Extract the [x, y] coordinate from the center of the cell holding the provided text.  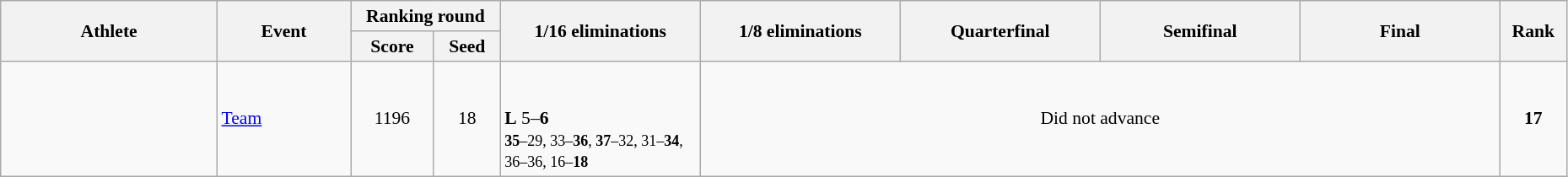
1/8 eliminations [800, 30]
Quarterfinal [1000, 30]
Ranking round [426, 16]
17 [1533, 119]
1/16 eliminations [601, 30]
Rank [1533, 30]
Seed [467, 46]
18 [467, 119]
1196 [393, 119]
Semifinal [1199, 30]
Score [393, 46]
Athlete [110, 30]
L 5–635–29, 33–36, 37–32, 31–34, 36–36, 16–18 [601, 119]
Team [284, 119]
Did not advance [1100, 119]
Event [284, 30]
Final [1400, 30]
